Determine the [x, y] coordinate at the center of the cell enclosing the given text.  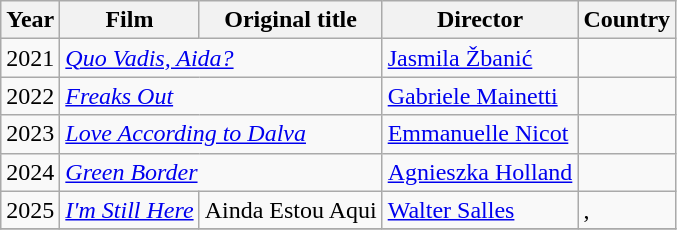
Original title [290, 20]
Agnieszka Holland [480, 172]
Film [130, 20]
Director [480, 20]
2024 [30, 172]
2023 [30, 134]
Country [627, 20]
I'm Still Here [130, 210]
, [627, 210]
Green Border [221, 172]
Emmanuelle Nicot [480, 134]
2025 [30, 210]
Freaks Out [221, 96]
Love According to Dalva [221, 134]
Gabriele Mainetti [480, 96]
Ainda Estou Aqui [290, 210]
2022 [30, 96]
Quo Vadis, Aida? [221, 58]
Year [30, 20]
2021 [30, 58]
Jasmila Žbanić [480, 58]
Walter Salles [480, 210]
